Pinpoint the cell where the given text exists, returning its (X, Y) midpoint coordinate. 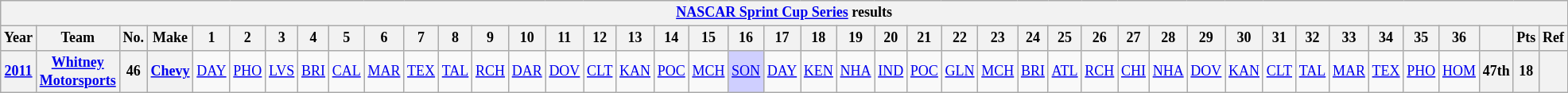
NASCAR Sprint Cup Series results (784, 13)
4 (313, 38)
Year (19, 38)
2011 (19, 72)
ATL (1065, 72)
3 (281, 38)
12 (600, 38)
29 (1206, 38)
7 (421, 38)
47th (1496, 72)
36 (1460, 38)
6 (384, 38)
No. (134, 38)
DAR (526, 72)
CAL (347, 72)
34 (1386, 38)
46 (134, 72)
27 (1134, 38)
17 (782, 38)
Team (78, 38)
13 (635, 38)
14 (671, 38)
Ref (1554, 38)
10 (526, 38)
26 (1100, 38)
16 (746, 38)
2 (248, 38)
Pts (1527, 38)
8 (455, 38)
23 (998, 38)
GLN (960, 72)
SON (746, 72)
KEN (818, 72)
22 (960, 38)
19 (856, 38)
33 (1349, 38)
Whitney Motorsports (78, 72)
31 (1279, 38)
IND (891, 72)
25 (1065, 38)
5 (347, 38)
CHI (1134, 72)
Make (170, 38)
LVS (281, 72)
35 (1422, 38)
15 (708, 38)
HOM (1460, 72)
30 (1244, 38)
21 (925, 38)
Chevy (170, 72)
9 (491, 38)
1 (212, 38)
28 (1168, 38)
32 (1312, 38)
20 (891, 38)
24 (1034, 38)
11 (565, 38)
